Detect which cell encompasses the target text, then output its [X, Y] center coordinate. 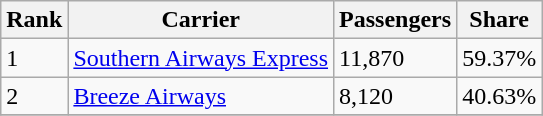
Southern Airways Express [201, 58]
11,870 [396, 58]
40.63% [500, 96]
Breeze Airways [201, 96]
Carrier [201, 20]
2 [34, 96]
Rank [34, 20]
Share [500, 20]
59.37% [500, 58]
8,120 [396, 96]
1 [34, 58]
Passengers [396, 20]
